For the text-containing cell, return its midpoint in (X, Y) coordinate format. 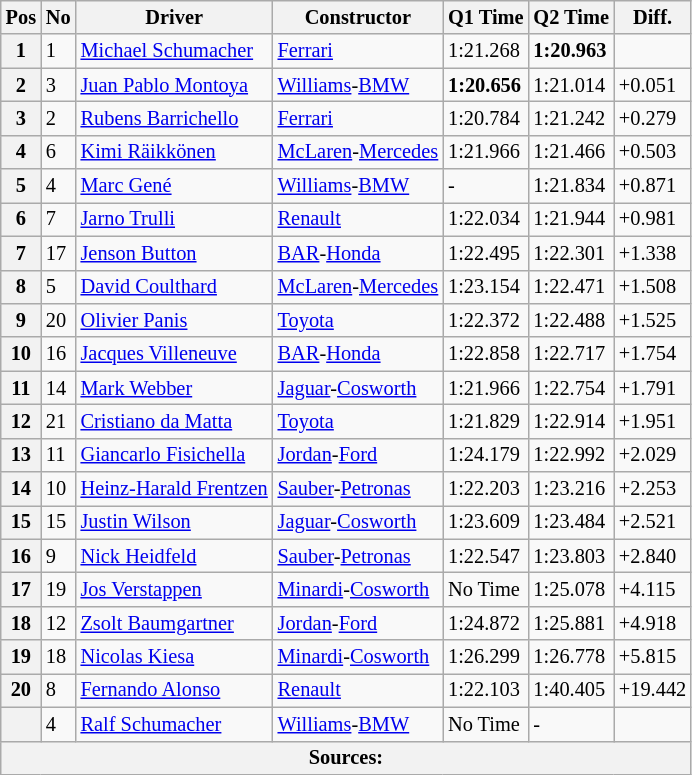
Ralf Schumacher (174, 724)
Diff. (652, 17)
Sources: (346, 758)
1:26.778 (570, 657)
1:21.268 (486, 51)
Giancarlo Fisichella (174, 455)
+2.029 (652, 455)
1:22.488 (570, 320)
Mark Webber (174, 388)
Q2 Time (570, 17)
1:22.858 (486, 354)
+4.115 (652, 589)
Heinz-Harald Frentzen (174, 489)
+1.508 (652, 287)
1:23.803 (570, 556)
1:22.495 (486, 253)
1:24.872 (486, 623)
1:21.242 (570, 118)
Juan Pablo Montoya (174, 85)
1:20.784 (486, 118)
1:22.717 (570, 354)
1:22.992 (570, 455)
Marc Gené (174, 186)
Michael Schumacher (174, 51)
+1.754 (652, 354)
1:21.834 (570, 186)
Jacques Villeneuve (174, 354)
1:22.754 (570, 388)
+1.951 (652, 421)
1:25.881 (570, 623)
Cristiano da Matta (174, 421)
+0.051 (652, 85)
+4.918 (652, 623)
Constructor (358, 17)
Nick Heidfeld (174, 556)
+1.525 (652, 320)
+5.815 (652, 657)
David Coulthard (174, 287)
1:22.301 (570, 253)
1:22.471 (570, 287)
1:22.203 (486, 489)
1:22.547 (486, 556)
Olivier Panis (174, 320)
1:21.944 (570, 219)
13 (21, 455)
1:22.372 (486, 320)
1:23.484 (570, 522)
+19.442 (652, 690)
1:21.829 (486, 421)
1:20.656 (486, 85)
Nicolas Kiesa (174, 657)
+2.253 (652, 489)
No (58, 17)
Zsolt Baumgartner (174, 623)
1:22.103 (486, 690)
21 (58, 421)
Kimi Räikkönen (174, 152)
+2.521 (652, 522)
Rubens Barrichello (174, 118)
1:22.914 (570, 421)
1:21.014 (570, 85)
Q1 Time (486, 17)
1:26.299 (486, 657)
+0.981 (652, 219)
1:20.963 (570, 51)
1:23.216 (570, 489)
1:24.179 (486, 455)
Pos (21, 17)
Jos Verstappen (174, 589)
+0.279 (652, 118)
Driver (174, 17)
+1.791 (652, 388)
Fernando Alonso (174, 690)
1:21.466 (570, 152)
1:23.154 (486, 287)
1:40.405 (570, 690)
Jenson Button (174, 253)
+0.503 (652, 152)
Justin Wilson (174, 522)
1:23.609 (486, 522)
+0.871 (652, 186)
Jarno Trulli (174, 219)
+2.840 (652, 556)
1:25.078 (570, 589)
1:22.034 (486, 219)
+1.338 (652, 253)
